Pinpoint the cell where the given text exists, returning its (X, Y) midpoint coordinate. 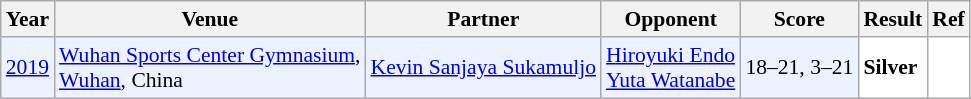
Result (892, 19)
2019 (28, 68)
Kevin Sanjaya Sukamuljo (484, 68)
Silver (892, 68)
18–21, 3–21 (799, 68)
Partner (484, 19)
Year (28, 19)
Opponent (670, 19)
Score (799, 19)
Ref (948, 19)
Hiroyuki Endo Yuta Watanabe (670, 68)
Wuhan Sports Center Gymnasium,Wuhan, China (210, 68)
Venue (210, 19)
